Determine the [x, y] coordinate at the center of the cell enclosing the given text.  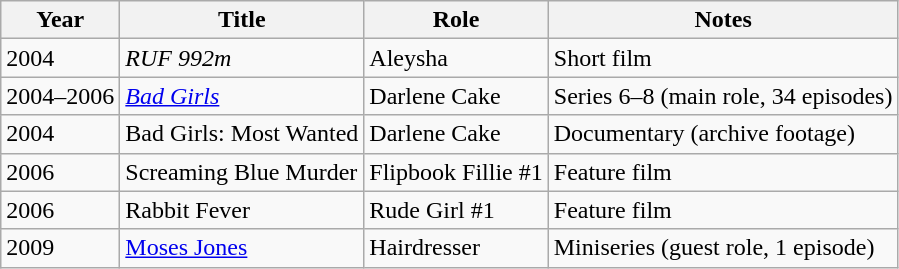
RUF 992m [242, 58]
Short film [723, 58]
Year [60, 20]
Series 6–8 (main role, 34 episodes) [723, 96]
Moses Jones [242, 248]
Aleysha [456, 58]
Bad Girls: Most Wanted [242, 134]
2009 [60, 248]
Notes [723, 20]
Bad Girls [242, 96]
Rabbit Fever [242, 210]
Miniseries (guest role, 1 episode) [723, 248]
Rude Girl #1 [456, 210]
Documentary (archive footage) [723, 134]
Role [456, 20]
Title [242, 20]
Hairdresser [456, 248]
Screaming Blue Murder [242, 172]
Flipbook Fillie #1 [456, 172]
2004–2006 [60, 96]
